Output the [X, Y] coordinate of the center of the cell containing the given text.  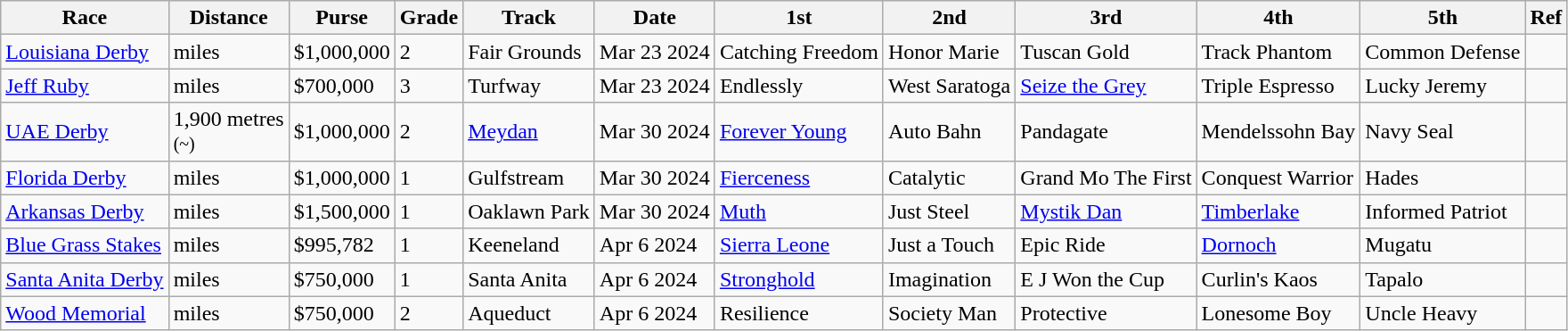
Muth [798, 211]
UAE Derby [85, 132]
Hades [1443, 178]
$1,500,000 [342, 211]
Track Phantom [1278, 52]
Purse [342, 18]
Uncle Heavy [1443, 313]
1,900 metres(~) [228, 132]
Dornoch [1278, 245]
3rd [1107, 18]
Lucky Jeremy [1443, 86]
West Saratoga [949, 86]
Navy Seal [1443, 132]
Sierra Leone [798, 245]
Florida Derby [85, 178]
Mendelssohn Bay [1278, 132]
1st [798, 18]
Arkansas Derby [85, 211]
Santa Anita Derby [85, 279]
Keeneland [529, 245]
5th [1443, 18]
Wood Memorial [85, 313]
Conquest Warrior [1278, 178]
Catching Freedom [798, 52]
Jeff Ruby [85, 86]
Timberlake [1278, 211]
E J Won the Cup [1107, 279]
Epic Ride [1107, 245]
$700,000 [342, 86]
Just a Touch [949, 245]
Lonesome Boy [1278, 313]
Distance [228, 18]
3 [429, 86]
Mugatu [1443, 245]
Society Man [949, 313]
Informed Patriot [1443, 211]
Pandagate [1107, 132]
Common Defense [1443, 52]
Track [529, 18]
Grade [429, 18]
Grand Mo The First [1107, 178]
Tuscan Gold [1107, 52]
Aqueduct [529, 313]
Tapalo [1443, 279]
Seize the Grey [1107, 86]
Protective [1107, 313]
Stronghold [798, 279]
Fair Grounds [529, 52]
Imagination [949, 279]
Gulfstream [529, 178]
Mystik Dan [1107, 211]
Curlin's Kaos [1278, 279]
$995,782 [342, 245]
Louisiana Derby [85, 52]
Meydan [529, 132]
Forever Young [798, 132]
Auto Bahn [949, 132]
Resilience [798, 313]
Santa Anita [529, 279]
Fierceness [798, 178]
Just Steel [949, 211]
4th [1278, 18]
Date [654, 18]
Turfway [529, 86]
Triple Espresso [1278, 86]
Oaklawn Park [529, 211]
Blue Grass Stakes [85, 245]
Catalytic [949, 178]
Endlessly [798, 86]
Honor Marie [949, 52]
2nd [949, 18]
Ref [1547, 18]
Race [85, 18]
